Output the [x, y] coordinate of the center of the cell containing the given text.  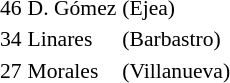
Linares [72, 40]
